Extract the [x, y] coordinate from the center of the cell holding the provided text.  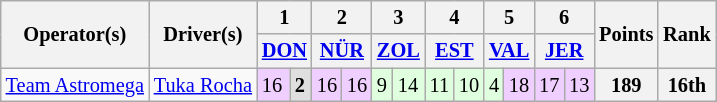
10 [469, 85]
Team Astromega [75, 85]
DON [284, 51]
1 [284, 17]
Rank [686, 34]
14 [409, 85]
JER [564, 51]
VAL [509, 51]
18 [519, 85]
16th [686, 85]
Points [626, 34]
189 [626, 85]
EST [454, 51]
13 [579, 85]
17 [549, 85]
Driver(s) [203, 34]
6 [564, 17]
3 [398, 17]
11 [440, 85]
ZOL [398, 51]
Tuka Rocha [203, 85]
9 [382, 85]
5 [509, 17]
Operator(s) [75, 34]
NÜR [342, 51]
